Pinpoint the cell where the given text exists, returning its (X, Y) midpoint coordinate. 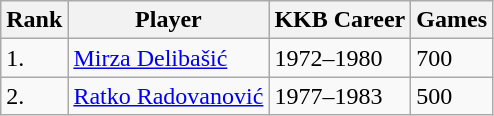
500 (452, 96)
Mirza Delibašić (168, 58)
1977–1983 (340, 96)
Player (168, 20)
700 (452, 58)
Ratko Radovanović (168, 96)
2. (34, 96)
Games (452, 20)
1. (34, 58)
1972–1980 (340, 58)
KKB Career (340, 20)
Rank (34, 20)
